For the text-containing cell, return its midpoint in [x, y] coordinate format. 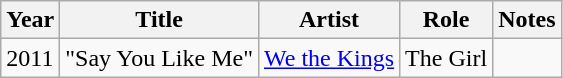
Year [30, 20]
Artist [328, 20]
"Say You Like Me" [160, 58]
2011 [30, 58]
Notes [527, 20]
The Girl [446, 58]
We the Kings [328, 58]
Role [446, 20]
Title [160, 20]
